Find where the given text appears and provide that cell's center as (x, y) coordinate. 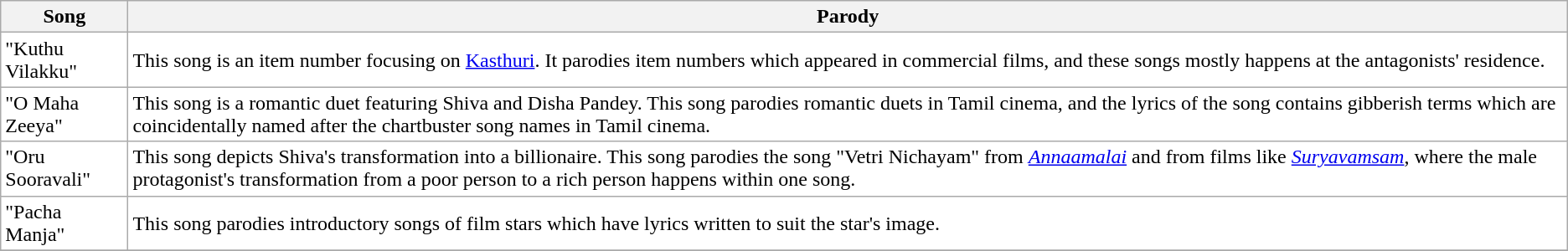
"O Maha Zeeya" (64, 114)
"Pacha Manja" (64, 223)
Song (64, 17)
"Oru Sooravali" (64, 169)
Parody (848, 17)
This song parodies introductory songs of film stars which have lyrics written to suit the star's image. (848, 223)
"Kuthu Vilakku" (64, 60)
